From the cell containing the given text, extract its center point as [X, Y] coordinate. 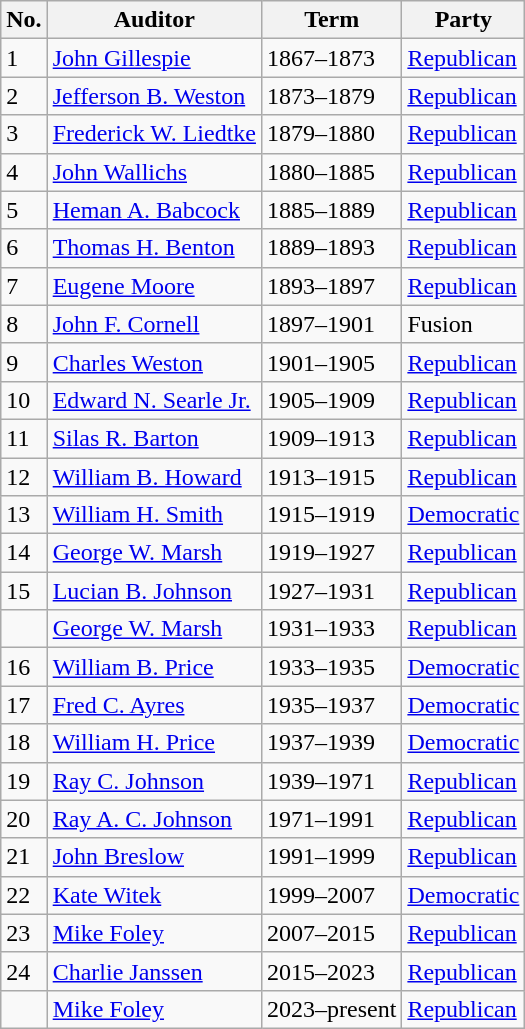
15 [24, 591]
Jefferson B. Weston [154, 96]
13 [24, 515]
William H. Smith [154, 515]
1885–1889 [331, 210]
1905–1909 [331, 400]
William H. Price [154, 743]
23 [24, 933]
14 [24, 553]
John Breslow [154, 857]
10 [24, 400]
21 [24, 857]
1889–1893 [331, 248]
11 [24, 438]
17 [24, 705]
John F. Cornell [154, 324]
Edward N. Searle Jr. [154, 400]
9 [24, 362]
2015–2023 [331, 971]
1867–1873 [331, 58]
Thomas H. Benton [154, 248]
1931–1933 [331, 629]
1971–1991 [331, 819]
1915–1919 [331, 515]
Eugene Moore [154, 286]
1909–1913 [331, 438]
2007–2015 [331, 933]
1913–1915 [331, 477]
1933–1935 [331, 667]
1999–2007 [331, 895]
20 [24, 819]
8 [24, 324]
Fred C. Ayres [154, 705]
4 [24, 172]
2 [24, 96]
22 [24, 895]
1935–1937 [331, 705]
18 [24, 743]
1927–1931 [331, 591]
Charlie Janssen [154, 971]
Kate Witek [154, 895]
1879–1880 [331, 134]
No. [24, 20]
2023–present [331, 1009]
Term [331, 20]
12 [24, 477]
Charles Weston [154, 362]
7 [24, 286]
1919–1927 [331, 553]
William B. Howard [154, 477]
1873–1879 [331, 96]
William B. Price [154, 667]
John Gillespie [154, 58]
5 [24, 210]
6 [24, 248]
19 [24, 781]
Ray C. Johnson [154, 781]
Heman A. Babcock [154, 210]
Silas R. Barton [154, 438]
3 [24, 134]
1 [24, 58]
16 [24, 667]
1901–1905 [331, 362]
1897–1901 [331, 324]
Frederick W. Liedtke [154, 134]
1893–1897 [331, 286]
1991–1999 [331, 857]
Auditor [154, 20]
Lucian B. Johnson [154, 591]
Party [464, 20]
1937–1939 [331, 743]
Fusion [464, 324]
1939–1971 [331, 781]
Ray A. C. Johnson [154, 819]
24 [24, 971]
John Wallichs [154, 172]
1880–1885 [331, 172]
